Detect which cell encompasses the target text, then output its (X, Y) center coordinate. 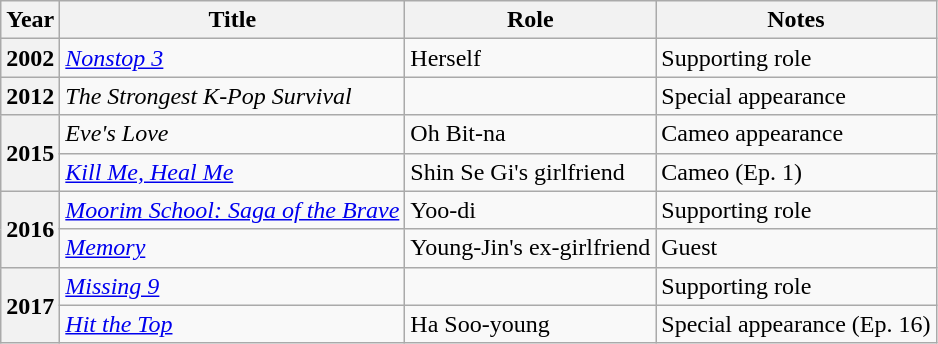
Special appearance (Ep. 16) (796, 324)
Title (232, 20)
Moorim School: Saga of the Brave (232, 210)
Young-Jin's ex-girlfriend (530, 248)
2012 (30, 96)
Memory (232, 248)
Kill Me, Heal Me (232, 172)
Eve's Love (232, 134)
Oh Bit-na (530, 134)
Cameo appearance (796, 134)
Ha Soo-young (530, 324)
The Strongest K-Pop Survival (232, 96)
Role (530, 20)
Nonstop 3 (232, 58)
Missing 9 (232, 286)
Guest (796, 248)
Cameo (Ep. 1) (796, 172)
Hit the Top (232, 324)
Special appearance (796, 96)
Shin Se Gi's girlfriend (530, 172)
Herself (530, 58)
Year (30, 20)
2016 (30, 229)
2015 (30, 153)
2017 (30, 305)
2002 (30, 58)
Yoo-di (530, 210)
Notes (796, 20)
